Return the [x, y] coordinate for the center point of the cell that contains the specified text.  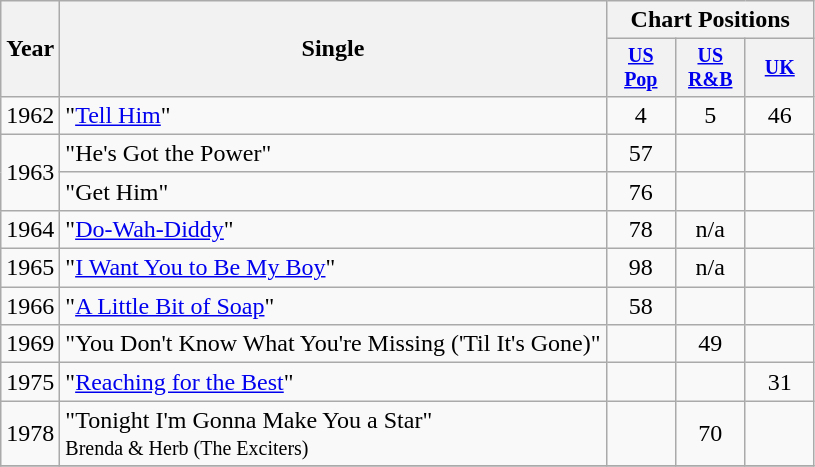
"Get Him" [333, 191]
1978 [30, 434]
"Do-Wah-Diddy" [333, 229]
1965 [30, 268]
1975 [30, 382]
58 [640, 306]
76 [640, 191]
1969 [30, 344]
"Tell Him" [333, 115]
1966 [30, 306]
Single [333, 49]
"You Don't Know What You're Missing ('Til It's Gone)" [333, 344]
UK [780, 68]
98 [640, 268]
"Reaching for the Best" [333, 382]
46 [780, 115]
1962 [30, 115]
"He's Got the Power" [333, 153]
5 [710, 115]
US Pop [640, 68]
4 [640, 115]
31 [780, 382]
57 [640, 153]
"Tonight I'm Gonna Make You a Star"Brenda & Herb (The Exciters) [333, 434]
Year [30, 49]
USR&B [710, 68]
70 [710, 434]
78 [640, 229]
"A Little Bit of Soap" [333, 306]
49 [710, 344]
1963 [30, 172]
Chart Positions [710, 20]
"I Want You to Be My Boy" [333, 268]
1964 [30, 229]
